Extract the (X, Y) coordinate from the center of the cell holding the provided text.  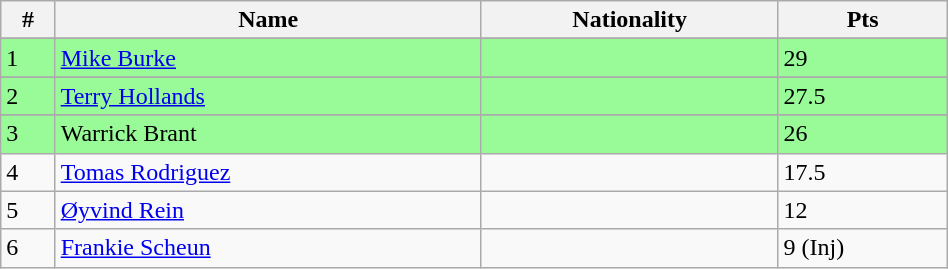
2 (28, 96)
9 (Inj) (862, 248)
26 (862, 134)
17.5 (862, 172)
Nationality (630, 20)
Name (268, 20)
5 (28, 210)
4 (28, 172)
Pts (862, 20)
Øyvind Rein (268, 210)
Terry Hollands (268, 96)
Frankie Scheun (268, 248)
Tomas Rodriguez (268, 172)
29 (862, 58)
12 (862, 210)
Mike Burke (268, 58)
3 (28, 134)
27.5 (862, 96)
1 (28, 58)
Warrick Brant (268, 134)
# (28, 20)
6 (28, 248)
